Pinpoint the cell where the given text exists, returning its [x, y] midpoint coordinate. 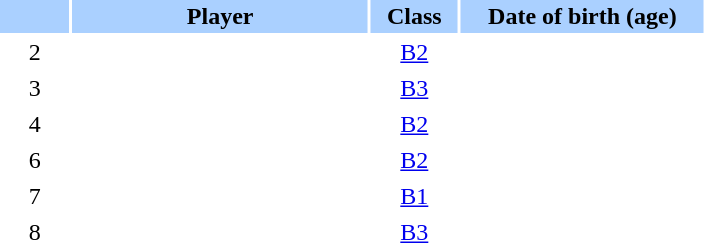
B1 [414, 196]
3 [34, 88]
B3 [414, 88]
2 [34, 52]
6 [34, 160]
7 [34, 196]
Class [414, 16]
Date of birth (age) [582, 16]
Player [220, 16]
4 [34, 124]
